Scan for the cell matching the given text and deliver its (x, y) coordinate at center. 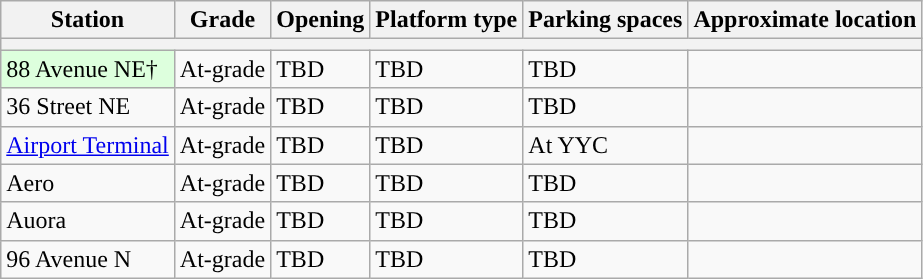
Station (88, 20)
Aero (88, 183)
Opening (320, 20)
At YYC (606, 145)
Auora (88, 221)
Parking spaces (606, 20)
Approximate location (805, 20)
88 Avenue NE† (88, 69)
Airport Terminal (88, 145)
Grade (222, 20)
36 Street NE (88, 107)
96 Avenue N (88, 259)
Platform type (446, 20)
